Determine the (x, y) coordinate at the center of the cell enclosing the given text.  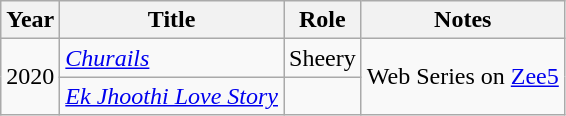
Notes (462, 20)
2020 (30, 77)
Web Series on Zee5 (462, 77)
Title (172, 20)
Year (30, 20)
Churails (172, 58)
Role (323, 20)
Sheery (323, 58)
Ek Jhoothi Love Story (172, 96)
